Pinpoint the cell where the given text exists, returning its (x, y) midpoint coordinate. 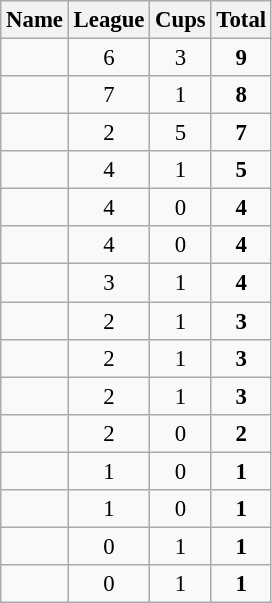
9 (241, 58)
Total (241, 20)
Cups (180, 20)
8 (241, 95)
League (108, 20)
Name (35, 20)
6 (108, 58)
